Return (x, y) of the center of cell containing provided text 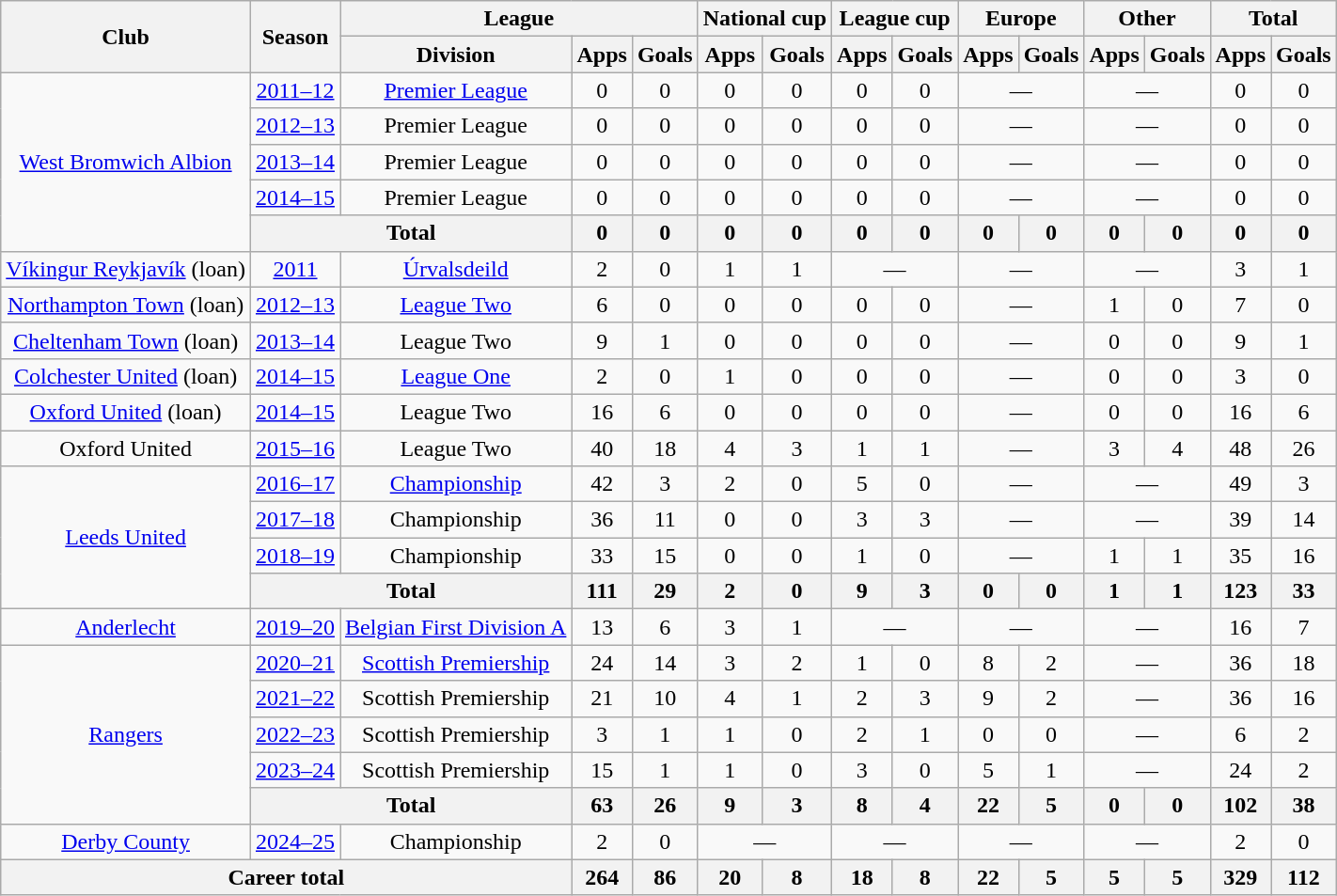
42 (602, 484)
20 (730, 877)
Úrvalsdeild (456, 269)
Northampton Town (loan) (126, 305)
Leeds United (126, 538)
40 (602, 448)
Cheltenham Town (loan) (126, 340)
49 (1240, 484)
38 (1304, 806)
2016–17 (295, 484)
Rangers (126, 734)
2015–16 (295, 448)
123 (1240, 591)
21 (602, 699)
29 (665, 591)
11 (665, 520)
Career total (286, 877)
2024–25 (295, 841)
Anderlecht (126, 627)
111 (602, 591)
Club (126, 37)
102 (1240, 806)
Colchester United (loan) (126, 376)
329 (1240, 877)
2019–20 (295, 627)
13 (602, 627)
Other (1147, 19)
League cup (895, 19)
Víkingur Reykjavík (loan) (126, 269)
Division (456, 55)
Oxford United (126, 448)
Europe (1021, 19)
2011–12 (295, 90)
Season (295, 37)
2011 (295, 269)
2018–19 (295, 556)
2023–24 (295, 770)
Derby County (126, 841)
63 (602, 806)
48 (1240, 448)
National cup (764, 19)
264 (602, 877)
39 (1240, 520)
86 (665, 877)
League (519, 19)
Oxford United (loan) (126, 412)
West Bromwich Albion (126, 162)
2022–23 (295, 734)
35 (1240, 556)
112 (1304, 877)
2020–21 (295, 663)
10 (665, 699)
2021–22 (295, 699)
2017–18 (295, 520)
League One (456, 376)
Belgian First Division A (456, 627)
